For the text-containing cell, return its midpoint in [x, y] coordinate format. 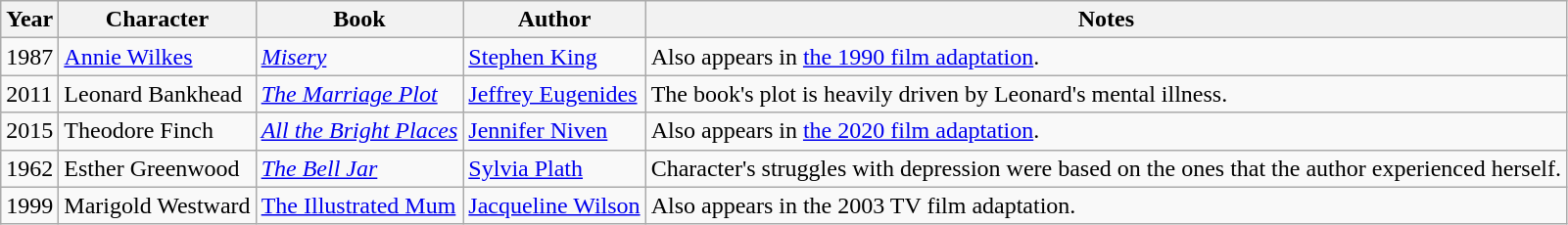
Stephen King [554, 57]
Jacqueline Wilson [554, 205]
Jeffrey Eugenides [554, 94]
Jennifer Niven [554, 131]
Book [359, 20]
Character's struggles with depression were based on the ones that the author experienced herself. [1106, 168]
Year [29, 20]
The Bell Jar [359, 168]
Marigold Westward [157, 205]
Misery [359, 57]
Also appears in the 2020 film adaptation. [1106, 131]
The Marriage Plot [359, 94]
Author [554, 20]
Annie Wilkes [157, 57]
The book's plot is heavily driven by Leonard's mental illness. [1106, 94]
The Illustrated Mum [359, 205]
2011 [29, 94]
Notes [1106, 20]
Character [157, 20]
Sylvia Plath [554, 168]
All the Bright Places [359, 131]
Esther Greenwood [157, 168]
1987 [29, 57]
Theodore Finch [157, 131]
Also appears in the 1990 film adaptation. [1106, 57]
1999 [29, 205]
1962 [29, 168]
Leonard Bankhead [157, 94]
Also appears in the 2003 TV film adaptation. [1106, 205]
2015 [29, 131]
